Output the (x, y) coordinate of the center of the cell containing the given text.  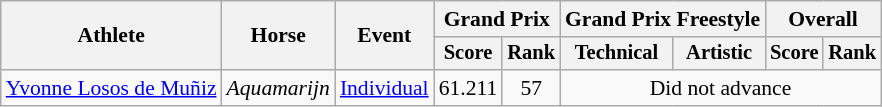
Grand Prix Freestyle (662, 19)
Overall (823, 19)
Did not advance (720, 88)
Technical (616, 54)
Horse (278, 36)
Aquamarijn (278, 88)
61.211 (468, 88)
Grand Prix (497, 19)
Artistic (719, 54)
57 (531, 88)
Event (384, 36)
Yvonne Losos de Muñiz (112, 88)
Individual (384, 88)
Athlete (112, 36)
